Provide the [x, y] coordinate of the cell's center where the given text is located.  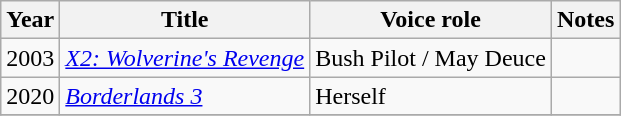
Herself [431, 96]
Borderlands 3 [185, 96]
Voice role [431, 20]
2003 [30, 58]
2020 [30, 96]
Notes [585, 20]
Year [30, 20]
Bush Pilot / May Deuce [431, 58]
Title [185, 20]
X2: Wolverine's Revenge [185, 58]
